Find where the given text appears and provide that cell's center as (x, y) coordinate. 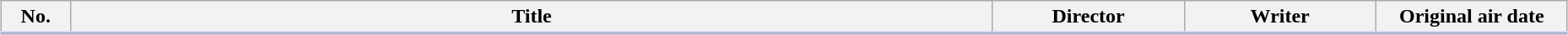
Original air date (1472, 17)
No. (35, 17)
Director (1089, 17)
Writer (1279, 17)
Title (532, 17)
